For the text-containing cell, return its midpoint in [x, y] coordinate format. 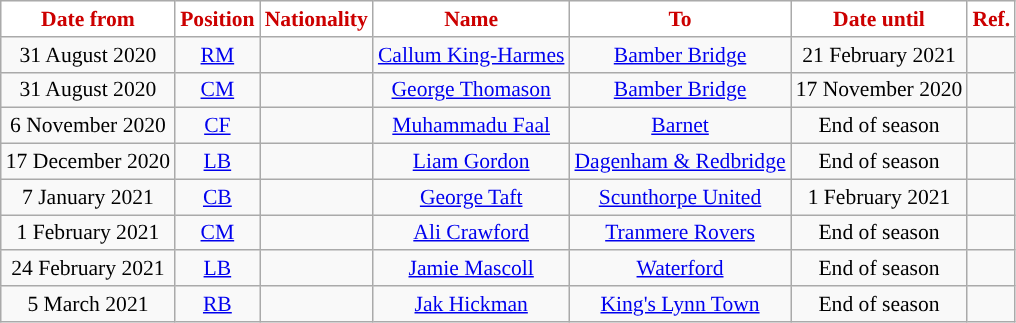
24 February 2021 [88, 269]
5 March 2021 [88, 304]
King's Lynn Town [680, 304]
To [680, 19]
George Taft [472, 197]
RM [217, 55]
Liam Gordon [472, 162]
Name [472, 19]
Callum King-Harmes [472, 55]
7 January 2021 [88, 197]
6 November 2020 [88, 126]
Date until [880, 19]
Barnet [680, 126]
Scunthorpe United [680, 197]
Date from [88, 19]
RB [217, 304]
Waterford [680, 269]
Position [217, 19]
Ref. [991, 19]
Jak Hickman [472, 304]
Jamie Mascoll [472, 269]
Dagenham & Redbridge [680, 162]
George Thomason [472, 90]
Nationality [316, 19]
21 February 2021 [880, 55]
Tranmere Rovers [680, 233]
CF [217, 126]
CB [217, 197]
Ali Crawford [472, 233]
17 November 2020 [880, 90]
Muhammadu Faal [472, 126]
17 December 2020 [88, 162]
